Extract the [x, y] coordinate from the center of the cell holding the provided text.  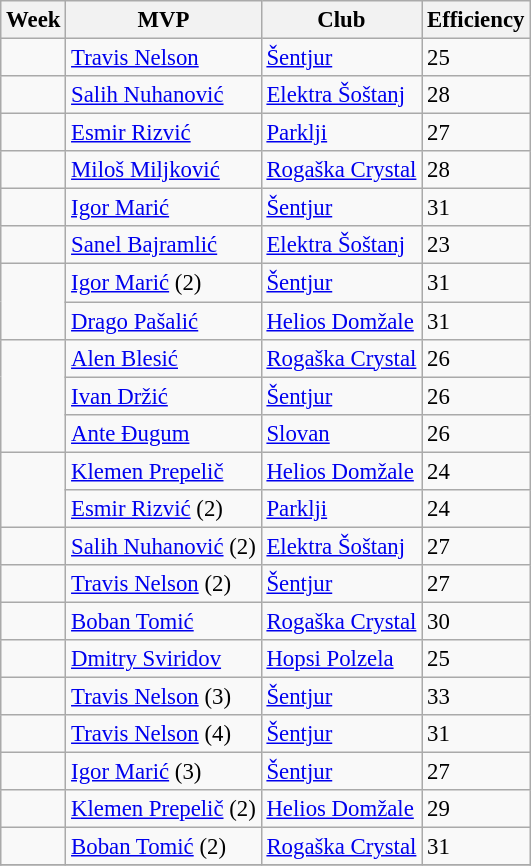
Sanel Bajramlić [164, 245]
Boban Tomić (2) [164, 847]
Igor Marić [164, 208]
Travis Nelson (3) [164, 697]
Travis Nelson (2) [164, 584]
Salih Nuhanović [164, 95]
Klemen Prepelič (2) [164, 809]
Travis Nelson (4) [164, 734]
Igor Marić (3) [164, 772]
Boban Tomić [164, 621]
Igor Marić (2) [164, 283]
Esmir Rizvić [164, 133]
Hopsi Polzela [342, 659]
Ante Đugum [164, 433]
Salih Nuhanović (2) [164, 546]
Klemen Prepelič [164, 471]
Alen Blesić [164, 358]
Esmir Rizvić (2) [164, 509]
Efficiency [476, 20]
Miloš Miljković [164, 170]
MVP [164, 20]
Dmitry Sviridov [164, 659]
30 [476, 621]
Travis Nelson [164, 58]
23 [476, 245]
29 [476, 809]
Club [342, 20]
33 [476, 697]
Slovan [342, 433]
Week [34, 20]
Ivan Držić [164, 396]
Drago Pašalić [164, 321]
